Pinpoint the cell where the given text exists, returning its [X, Y] midpoint coordinate. 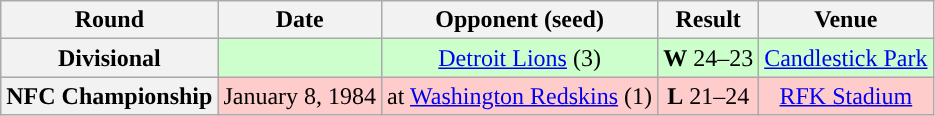
L 21–24 [708, 96]
Detroit Lions (3) [520, 58]
Date [300, 20]
Result [708, 20]
Round [110, 20]
at Washington Redskins (1) [520, 96]
Candlestick Park [846, 58]
January 8, 1984 [300, 96]
Venue [846, 20]
Opponent (seed) [520, 20]
RFK Stadium [846, 96]
Divisional [110, 58]
NFC Championship [110, 96]
W 24–23 [708, 58]
